Scan for the cell matching the given text and deliver its (x, y) coordinate at center. 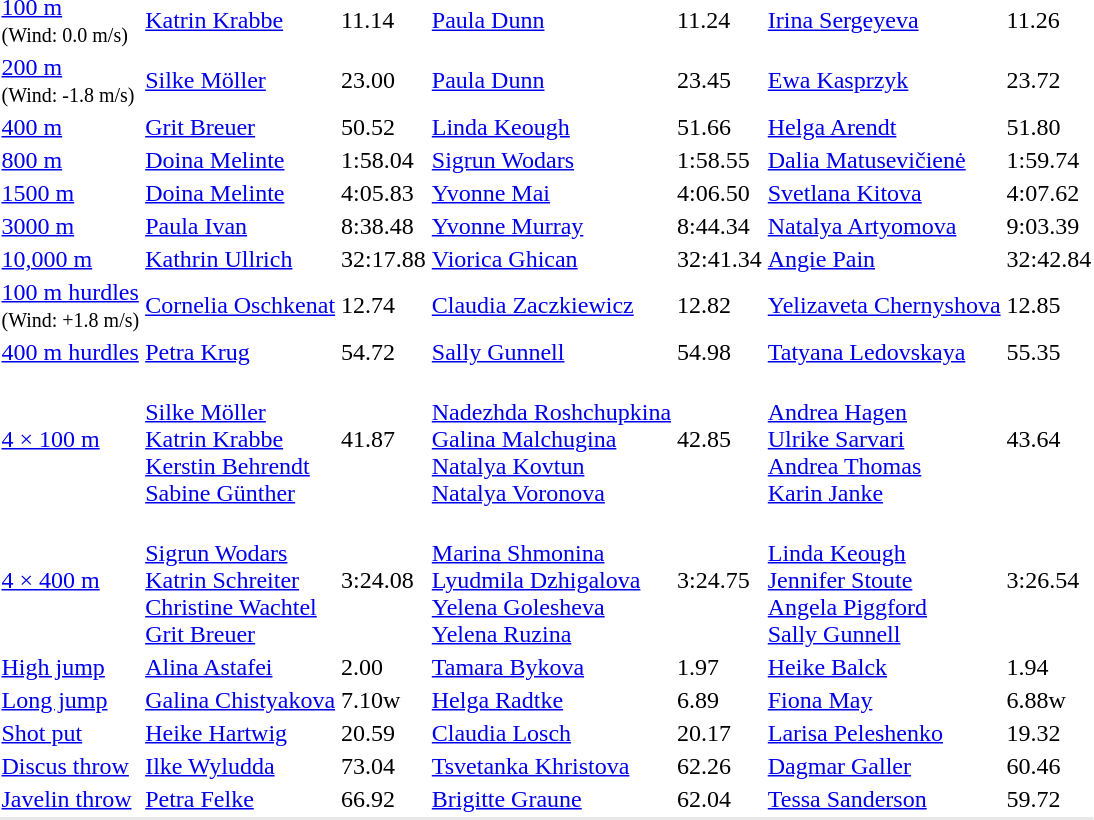
12.85 (1049, 306)
Claudia Zaczkiewicz (551, 306)
800 m (70, 160)
1.97 (720, 667)
32:42.84 (1049, 259)
Helga Arendt (884, 127)
Cornelia Oschkenat (240, 306)
Tessa Sanderson (884, 799)
Viorica Ghican (551, 259)
Linda Keough (551, 127)
Natalya Artyomova (884, 226)
Discus throw (70, 766)
41.87 (384, 439)
42.85 (720, 439)
55.35 (1049, 352)
2.00 (384, 667)
Sally Gunnell (551, 352)
Yelizaveta Chernyshova (884, 306)
51.66 (720, 127)
Silke MöllerKatrin KrabbeKerstin BehrendtSabine Günther (240, 439)
Silke Möller (240, 80)
23.45 (720, 80)
32:17.88 (384, 259)
Dagmar Galler (884, 766)
Alina Astafei (240, 667)
Javelin throw (70, 799)
Shot put (70, 733)
3:26.54 (1049, 580)
20.59 (384, 733)
54.98 (720, 352)
Claudia Losch (551, 733)
4:06.50 (720, 193)
Tatyana Ledovskaya (884, 352)
4 × 100 m (70, 439)
Marina ShmoninaLyudmila DzhigalovaYelena GoleshevaYelena Ruzina (551, 580)
1:58.55 (720, 160)
3:24.75 (720, 580)
23.00 (384, 80)
62.26 (720, 766)
62.04 (720, 799)
Heike Balck (884, 667)
1500 m (70, 193)
Helga Radtke (551, 700)
66.92 (384, 799)
Brigitte Graune (551, 799)
Dalia Matusevičienė (884, 160)
Ilke Wyludda (240, 766)
54.72 (384, 352)
32:41.34 (720, 259)
19.32 (1049, 733)
6.88w (1049, 700)
4:05.83 (384, 193)
Sigrun WodarsKatrin SchreiterChristine WachtelGrit Breuer (240, 580)
4:07.62 (1049, 193)
Angie Pain (884, 259)
73.04 (384, 766)
43.64 (1049, 439)
Kathrin Ullrich (240, 259)
Petra Krug (240, 352)
Long jump (70, 700)
20.17 (720, 733)
Tamara Bykova (551, 667)
Petra Felke (240, 799)
Larisa Peleshenko (884, 733)
Svetlana Kitova (884, 193)
Andrea HagenUlrike SarvariAndrea ThomasKarin Janke (884, 439)
50.52 (384, 127)
1:58.04 (384, 160)
23.72 (1049, 80)
8:44.34 (720, 226)
Paula Dunn (551, 80)
7.10w (384, 700)
4 × 400 m (70, 580)
12.74 (384, 306)
10,000 m (70, 259)
Galina Chistyakova (240, 700)
9:03.39 (1049, 226)
3000 m (70, 226)
100 m hurdles(Wind: +1.8 m/s) (70, 306)
Sigrun Wodars (551, 160)
200 m(Wind: -1.8 m/s) (70, 80)
Paula Ivan (240, 226)
60.46 (1049, 766)
Heike Hartwig (240, 733)
12.82 (720, 306)
8:38.48 (384, 226)
High jump (70, 667)
Yvonne Mai (551, 193)
1.94 (1049, 667)
3:24.08 (384, 580)
51.80 (1049, 127)
Ewa Kasprzyk (884, 80)
59.72 (1049, 799)
1:59.74 (1049, 160)
Tsvetanka Khristova (551, 766)
Linda KeoughJennifer StouteAngela PiggfordSally Gunnell (884, 580)
Grit Breuer (240, 127)
Yvonne Murray (551, 226)
Nadezhda RoshchupkinaGalina MalchuginaNatalya KovtunNatalya Voronova (551, 439)
Fiona May (884, 700)
6.89 (720, 700)
400 m (70, 127)
400 m hurdles (70, 352)
